Return (x, y) of the center of cell containing provided text 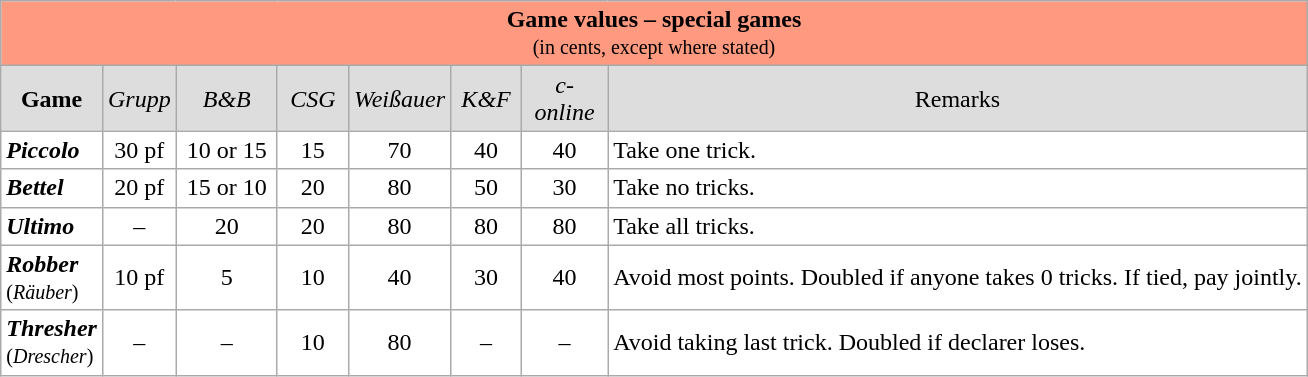
Take one trick. (958, 150)
Avoid taking last trick. Doubled if declarer loses. (958, 342)
20 pf (139, 188)
Game (52, 98)
Piccolo (52, 150)
10 or 15 (226, 150)
Take no tricks. (958, 188)
Weißauer (399, 98)
15 or 10 (226, 188)
70 (399, 150)
CSG (312, 98)
5 (226, 278)
50 (486, 188)
K&F (486, 98)
c-online (565, 98)
Take all tricks. (958, 226)
Ultimo (52, 226)
Remarks (958, 98)
15 (312, 150)
30 pf (139, 150)
Avoid most points. Doubled if anyone takes 0 tricks. If tied, pay jointly. (958, 278)
Game values – special games(in cents, except where stated) (654, 34)
B&B (226, 98)
Robber(Räuber) (52, 278)
10 pf (139, 278)
Bettel (52, 188)
Thresher(Drescher) (52, 342)
Grupp (139, 98)
